Pinpoint the cell where the given text exists, returning its [X, Y] midpoint coordinate. 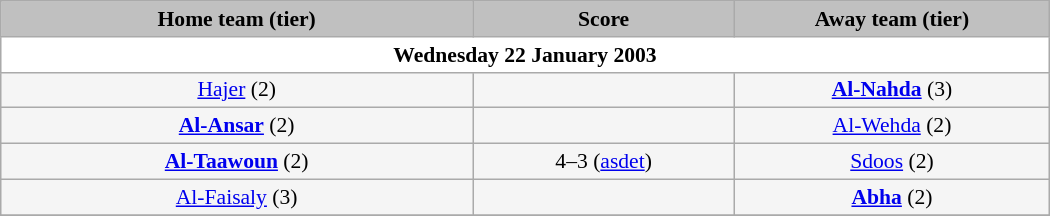
Away team (tier) [892, 19]
Score [604, 19]
Home team (tier) [237, 19]
Al-Ansar (2) [237, 126]
Al-Wehda (2) [892, 126]
Sdoos (2) [892, 162]
Abha (2) [892, 197]
Al-Faisaly (3) [237, 197]
Al-Taawoun (2) [237, 162]
Wednesday 22 January 2003 [525, 55]
4–3 (asdet) [604, 162]
Al-Nahda (3) [892, 90]
Hajer (2) [237, 90]
